Extract the (x, y) coordinate from the center of the cell holding the provided text.  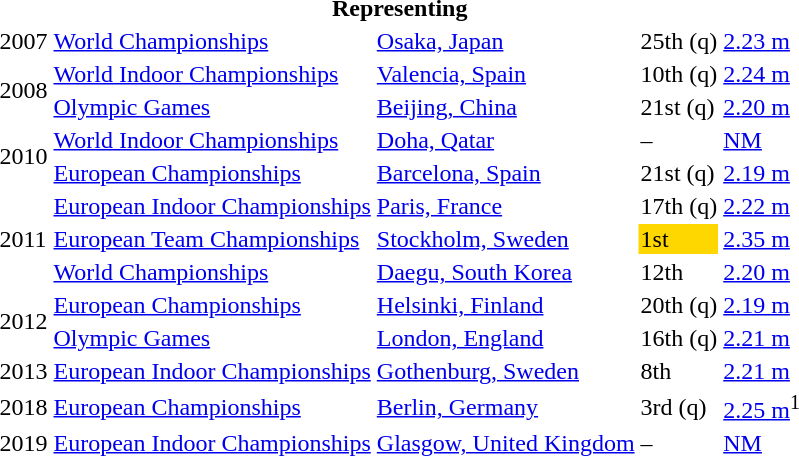
16th (q) (679, 338)
Doha, Qatar (506, 140)
3rd (q) (679, 407)
20th (q) (679, 305)
25th (q) (679, 41)
London, England (506, 338)
Gothenburg, Sweden (506, 371)
10th (q) (679, 74)
– (679, 140)
Stockholm, Sweden (506, 239)
12th (679, 272)
Helsinki, Finland (506, 305)
Osaka, Japan (506, 41)
Berlin, Germany (506, 407)
17th (q) (679, 206)
1st (679, 239)
European Team Championships (212, 239)
Beijing, China (506, 107)
8th (679, 371)
Daegu, South Korea (506, 272)
Paris, France (506, 206)
Valencia, Spain (506, 74)
Barcelona, Spain (506, 173)
